Determine the [X, Y] coordinate at the center of the cell enclosing the given text.  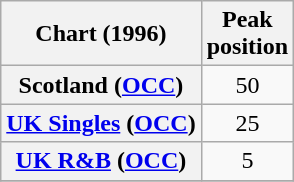
UK Singles (OCC) [101, 123]
Peakposition [247, 34]
25 [247, 123]
50 [247, 85]
UK R&B (OCC) [101, 161]
Chart (1996) [101, 34]
Scotland (OCC) [101, 85]
5 [247, 161]
